Capture the cell that displays the provided text and extract its [x, y] central coordinate. 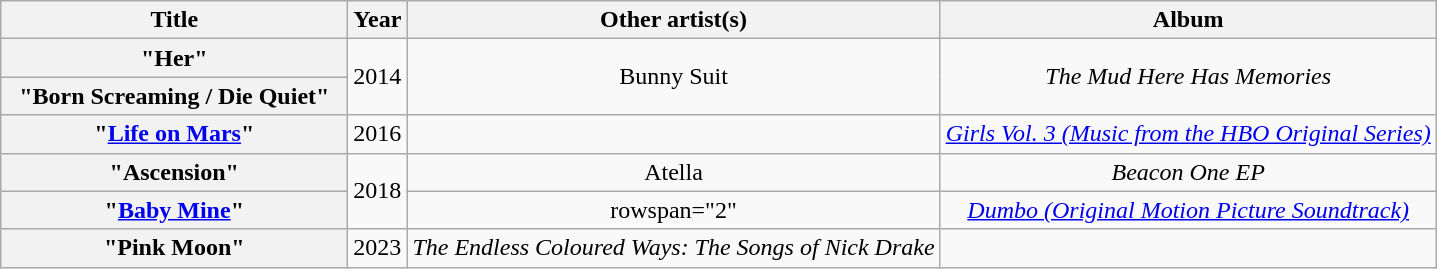
Beacon One EP [1188, 172]
Other artist(s) [674, 20]
The Endless Coloured Ways: The Songs of Nick Drake [674, 248]
"Pink Moon" [174, 248]
2016 [378, 134]
2018 [378, 191]
Atella [674, 172]
Title [174, 20]
rowspan="2" [674, 210]
"Ascension" [174, 172]
The Mud Here Has Memories [1188, 77]
2014 [378, 77]
Year [378, 20]
"Her" [174, 58]
"Baby Mine" [174, 210]
Album [1188, 20]
2023 [378, 248]
Bunny Suit [674, 77]
"Born Screaming / Die Quiet" [174, 96]
Girls Vol. 3 (Music from the HBO Original Series) [1188, 134]
"Life on Mars" [174, 134]
Dumbo (Original Motion Picture Soundtrack) [1188, 210]
